Find where the given text appears and provide that cell's center as [X, Y] coordinate. 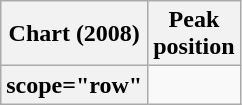
Peakposition [194, 34]
scope="row" [74, 85]
Chart (2008) [74, 34]
